Pinpoint the cell where the given text exists, returning its (X, Y) midpoint coordinate. 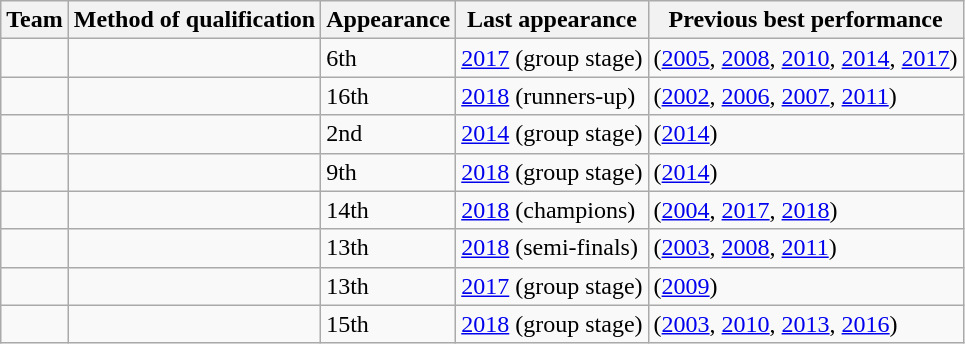
2018 (champions) (552, 210)
2014 (group stage) (552, 134)
Team (35, 20)
Previous best performance (806, 20)
Last appearance (552, 20)
(2005, 2008, 2010, 2014, 2017) (806, 58)
2nd (388, 134)
6th (388, 58)
(2003, 2008, 2011) (806, 248)
(2003, 2010, 2013, 2016) (806, 324)
16th (388, 96)
Method of qualification (194, 20)
14th (388, 210)
15th (388, 324)
2018 (runners-up) (552, 96)
(2004, 2017, 2018) (806, 210)
Appearance (388, 20)
(2002, 2006, 2007, 2011) (806, 96)
9th (388, 172)
(2009) (806, 286)
2018 (semi-finals) (552, 248)
